Determine the [x, y] coordinate at the center of the cell enclosing the given text.  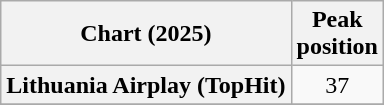
Lithuania Airplay (TopHit) [146, 85]
37 [337, 85]
Peakposition [337, 34]
Chart (2025) [146, 34]
